Provide the (X, Y) coordinate of the cell's center where the given text is located.  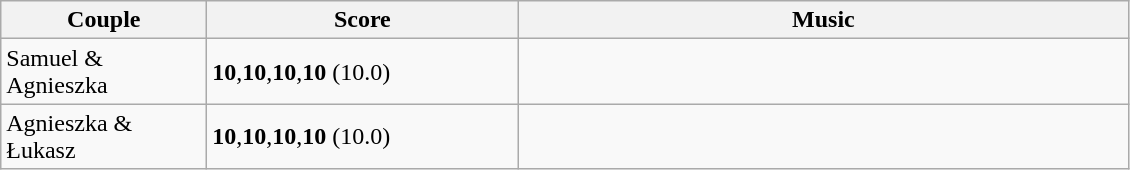
Agnieszka & Łukasz (104, 136)
Samuel & Agnieszka (104, 72)
Music (824, 20)
Couple (104, 20)
Score (362, 20)
